For the text-containing cell, return its midpoint in (x, y) coordinate format. 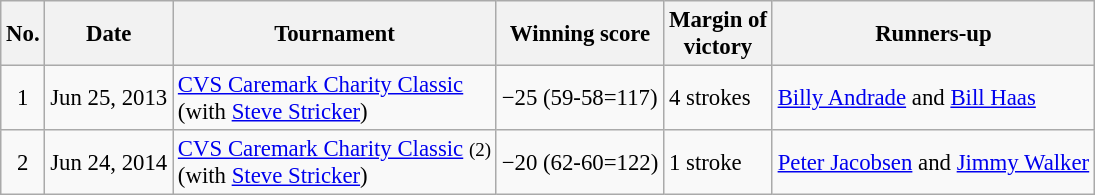
Margin ofvictory (718, 34)
Winning score (580, 34)
CVS Caremark Charity Classic (2)(with Steve Stricker) (335, 162)
−25 (59-58=117) (580, 98)
Jun 24, 2014 (109, 162)
Date (109, 34)
Jun 25, 2013 (109, 98)
Tournament (335, 34)
Runners-up (933, 34)
Billy Andrade and Bill Haas (933, 98)
Peter Jacobsen and Jimmy Walker (933, 162)
2 (23, 162)
CVS Caremark Charity Classic(with Steve Stricker) (335, 98)
−20 (62-60=122) (580, 162)
No. (23, 34)
1 stroke (718, 162)
1 (23, 98)
4 strokes (718, 98)
